Search for the cell housing the specified text and yield its (x, y) center coordinate. 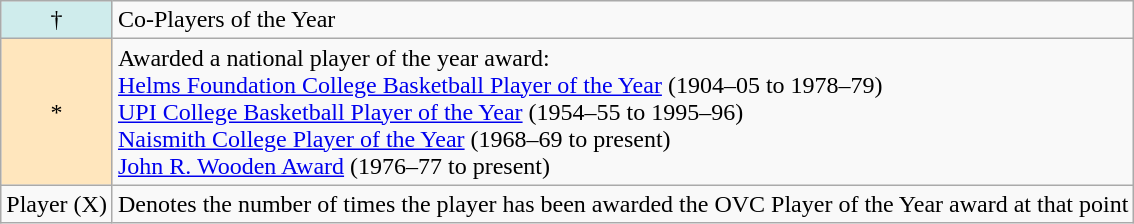
Co-Players of the Year (622, 20)
† (57, 20)
Player (X) (57, 204)
Denotes the number of times the player has been awarded the OVC Player of the Year award at that point (622, 204)
* (57, 112)
